Capture the cell that displays the provided text and extract its (X, Y) central coordinate. 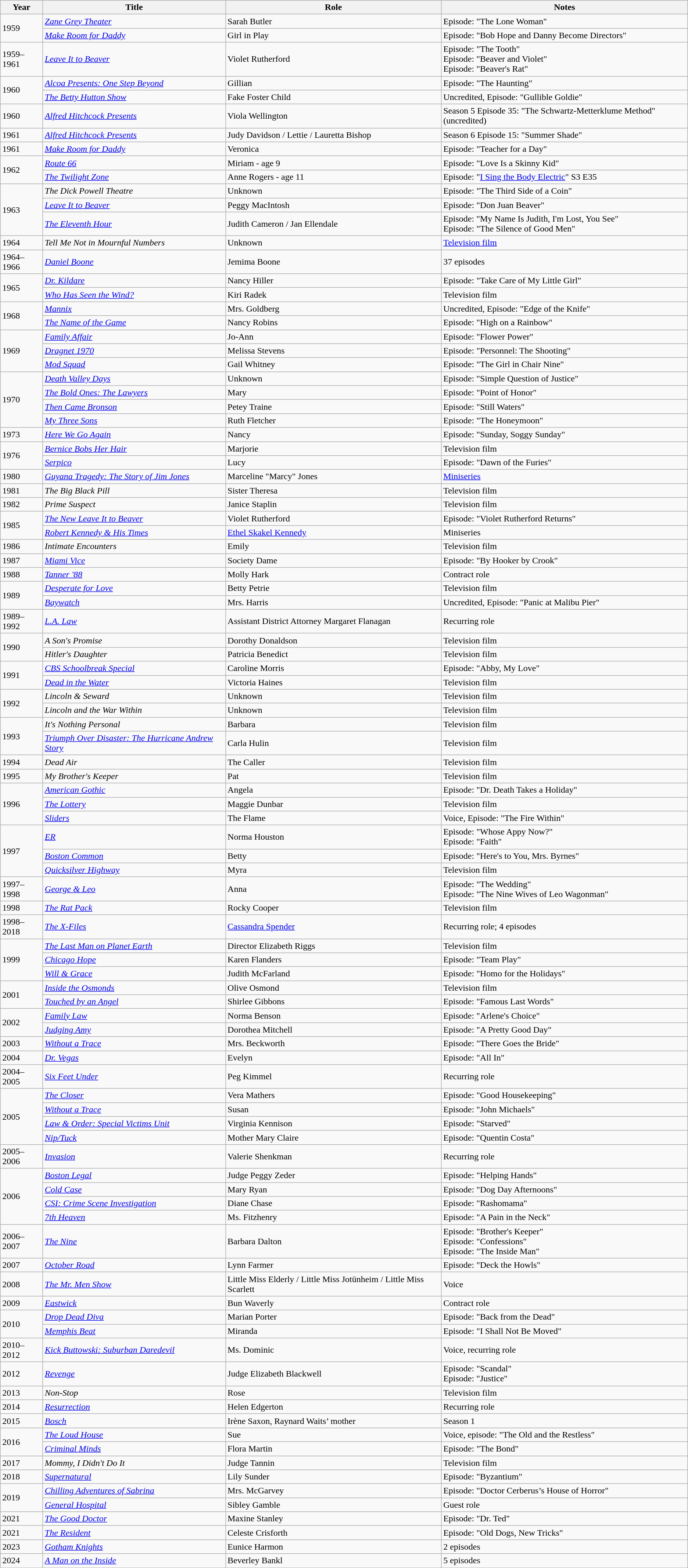
Episode: "Arlene's Choice" (565, 1016)
Caroline Morris (334, 668)
1963 (22, 209)
1985 (22, 525)
1968 (22, 316)
Miranda (334, 1331)
Episode: "A Pretty Good Day" (565, 1030)
Episode: "Dawn of the Furies" (565, 463)
Episode: "Old Dogs, New Tricks" (565, 1533)
1959 (22, 28)
Betty (334, 856)
Nip/Tuck (134, 1137)
Petey Traine (334, 406)
Barbara Dalton (334, 1241)
2006 (22, 1196)
Episode: "The Honeymoon" (565, 420)
ER (134, 837)
Episode: "Whose Appy Now?"Episode: "Faith" (565, 837)
Family Law (134, 1016)
1993 (22, 736)
Title (134, 7)
Episode: "All In" (565, 1058)
Patricia Benedict (334, 654)
Episode: "A Pain in the Neck" (565, 1217)
Episode: "My Name Is Judith, I'm Lost, You See"Episode: "The Silence of Good Men" (565, 224)
Bosch (134, 1421)
Sarah Butler (334, 21)
Season 6 Episode 15: "Summer Shade" (565, 135)
Valerie Shenkman (334, 1156)
Non-Stop (134, 1393)
Episode: "Doctor Cerberus’s House of Horror" (565, 1491)
Judith McFarland (334, 974)
Sibley Gamble (334, 1505)
2004–2005 (22, 1077)
The Rat Pack (134, 908)
Maxine Stanley (334, 1519)
Emily (334, 546)
Bernice Bobs Her Hair (134, 449)
1959–1961 (22, 59)
Season 5 Episode 35: "The Schwartz-Metterklume Method" (uncredited) (565, 116)
Episode: "Flower Power" (565, 337)
Barbara (334, 724)
1989 (22, 595)
My Three Sons (134, 420)
Kiri Radek (334, 295)
Episode: "Teacher for a Day" (565, 149)
1964 (22, 243)
Touched by an Angel (134, 1002)
CBS Schoolbreak Special (134, 668)
Norma Benson (334, 1016)
Role (334, 7)
Gail Whitney (334, 365)
1988 (22, 574)
Vera Mathers (334, 1095)
Episode: "Simple Question of Justice" (565, 378)
Mrs. Harris (334, 602)
Judge Peggy Zeder (334, 1175)
Voice, Episode: "The Fire Within" (565, 818)
Janice Staplin (334, 505)
Episode: "The Girl in Chair Nine" (565, 365)
Episode: "I Shall Not Be Moved" (565, 1331)
Episode: "Rashomama" (565, 1203)
Molly Hark (334, 574)
1989–1992 (22, 621)
Bun Waverly (334, 1303)
Victoria Haines (334, 682)
Helen Edgerton (334, 1407)
Betty Petrie (334, 588)
The Closer (134, 1095)
Episode: "The Lone Woman" (565, 21)
Sue (334, 1435)
1998 (22, 908)
Baywatch (134, 602)
Dr. Kildare (134, 281)
Eastwick (134, 1303)
Episode: "Quentin Costa" (565, 1137)
1980 (22, 477)
1962 (22, 170)
Episode: "I Sing the Body Electric" S3 E35 (565, 177)
2010 (22, 1324)
Diane Chase (334, 1203)
5 episodes (565, 1561)
Nancy Hiller (334, 281)
Episode: "Love Is a Skinny Kid" (565, 163)
2015 (22, 1421)
Anna (334, 889)
1995 (22, 776)
Sister Theresa (334, 491)
1970 (22, 399)
The Eleventh Hour (134, 224)
Dragnet 1970 (134, 351)
Angela (334, 790)
Anne Rogers - age 11 (334, 177)
Melissa Stevens (334, 351)
Celeste Crisforth (334, 1533)
Mary Ryan (334, 1190)
The Dick Powell Theatre (134, 191)
1990 (22, 647)
Boston Common (134, 856)
1964–1966 (22, 262)
Jemima Boone (334, 262)
1981 (22, 491)
Uncredited, Episode: "Gullible Goldie" (565, 97)
2002 (22, 1023)
1982 (22, 505)
Drop Dead Diva (134, 1317)
Little Miss Elderly / Little Miss Jotünheim / Little Miss Scarlett (334, 1284)
2018 (22, 1477)
2003 (22, 1044)
Episode: "The Haunting" (565, 83)
The Flame (334, 818)
Carla Hulin (334, 743)
Mrs. Goldberg (334, 309)
Dead in the Water (134, 682)
The Good Doctor (134, 1519)
Episode: "There Goes the Bride" (565, 1044)
Fake Foster Child (334, 97)
Notes (565, 7)
Kick Buttowski: Suburban Daredevil (134, 1350)
The Betty Hutton Show (134, 97)
Norma Houston (334, 837)
Ms. Dominic (334, 1350)
Episode: "Brother's Keeper" Episode: "Confessions"Episode: "The Inside Man" (565, 1241)
Ms. Fitzhenry (334, 1217)
Voice (565, 1284)
The Caller (334, 762)
1987 (22, 560)
1969 (22, 351)
Judy Davidson / Lettie / Lauretta Bishop (334, 135)
The Loud House (134, 1435)
2012 (22, 1374)
Episode: "The Wedding"Episode: "The Nine Wives of Leo Wagonman" (565, 889)
Episode: "The Tooth"Episode: "Beaver and Violet" Episode: "Beaver's Rat" (565, 59)
Death Valley Days (134, 378)
1997 (22, 851)
Episode: "John Michaels" (565, 1109)
Episode: "Point of Honor" (565, 392)
Episode: "High on a Rainbow" (565, 323)
1965 (22, 288)
Law & Order: Special Victims Unit (134, 1123)
The Last Man on Planet Earth (134, 946)
The Big Black Pill (134, 491)
Episode: "Take Care of My Little Girl" (565, 281)
1973 (22, 434)
Who Has Seen the Wind? (134, 295)
Episode: "Dr. Death Takes a Holiday" (565, 790)
Lynn Farmer (334, 1265)
Lily Sunder (334, 1477)
Evelyn (334, 1058)
Desperate for Love (134, 588)
It's Nothing Personal (134, 724)
The Resident (134, 1533)
Irène Saxon, Raynard Waits’ mother (334, 1421)
2023 (22, 1547)
Chilling Adventures of Sabrina (134, 1491)
Invasion (134, 1156)
Uncredited, Episode: "Panic at Malibu Pier" (565, 602)
Year (22, 7)
Miriam - age 9 (334, 163)
1994 (22, 762)
Then Came Bronson (134, 406)
1976 (22, 456)
George & Leo (134, 889)
Pat (334, 776)
Will & Grace (134, 974)
CSI: Crime Scene Investigation (134, 1203)
Episode: "Here's to You, Mrs. Byrnes" (565, 856)
Director Elizabeth Riggs (334, 946)
Episode: "Good Housekeeping" (565, 1095)
Intimate Encounters (134, 546)
A Man on the Inside (134, 1561)
Peg Kimmel (334, 1077)
Season 1 (565, 1421)
1998–2018 (22, 927)
Episode: "Still Waters" (565, 406)
Mary (334, 392)
Maggie Dunbar (334, 804)
Uncredited, Episode: "Edge of the Knife" (565, 309)
Peggy MacIntosh (334, 205)
1986 (22, 546)
Criminal Minds (134, 1449)
Here We Go Again (134, 434)
Episode: "The Third Side of a Coin" (565, 191)
Lincoln and the War Within (134, 710)
Dr. Vegas (134, 1058)
Shirlee Gibbons (334, 1002)
The Nine (134, 1241)
Episode: "Famous Last Words" (565, 1002)
Episode: "Dog Day Afternoons" (565, 1190)
American Gothic (134, 790)
Memphis Beat (134, 1331)
Cold Case (134, 1190)
Episode: "Byzantium" (565, 1477)
Judge Tannin (334, 1463)
Susan (334, 1109)
Girl in Play (334, 35)
Episode: "Don Juan Beaver" (565, 205)
Resurrection (134, 1407)
Marian Porter (334, 1317)
Mother Mary Claire (334, 1137)
2013 (22, 1393)
The Mr. Men Show (134, 1284)
October Road (134, 1265)
Episode: "The Bond" (565, 1449)
L.A. Law (134, 621)
Episode: "Personnel: The Shooting" (565, 351)
Mannix (134, 309)
Voice, recurring role (565, 1350)
Veronica (334, 149)
Guest role (565, 1505)
Triumph Over Disaster: The Hurricane Andrew Story (134, 743)
Nancy Robins (334, 323)
Episode: "Back from the Dead" (565, 1317)
Karen Flanders (334, 960)
Route 66 (134, 163)
Cassandra Spender (334, 927)
Episode: "Abby, My Love" (565, 668)
Hitler's Daughter (134, 654)
Flora Martin (334, 1449)
Zane Grey Theater (134, 21)
Episode: "Sunday, Soggy Sunday" (565, 434)
Episode: "Starved" (565, 1123)
Robert Kennedy & His Times (134, 532)
Olive Osmond (334, 988)
Ruth Fletcher (334, 420)
Ethel Skakel Kennedy (334, 532)
Family Affair (134, 337)
Episode: "Dr. Ted" (565, 1519)
Gillian (334, 83)
2016 (22, 1442)
Marceline "Marcy" Jones (334, 477)
2007 (22, 1265)
Judge Elizabeth Blackwell (334, 1374)
Miami Vice (134, 560)
Episode: "Scandal"Episode: "Justice" (565, 1374)
Beverley Bankl (334, 1561)
The Twilight Zone (134, 177)
Episode: "Deck the Howls" (565, 1265)
Mommy, I Didn't Do It (134, 1463)
Guyana Tragedy: The Story of Jim Jones (134, 477)
Serpico (134, 463)
Jo-Ann (334, 337)
Mrs. McGarvey (334, 1491)
Assistant District Attorney Margaret Flanagan (334, 621)
2008 (22, 1284)
Rocky Cooper (334, 908)
Lincoln & Seward (134, 696)
1996 (22, 804)
2006–2007 (22, 1241)
Tanner '88 (134, 574)
The Bold Ones: The Lawyers (134, 392)
Eunice Harmon (334, 1547)
The X-Files (134, 927)
Judging Amy (134, 1030)
2005–2006 (22, 1156)
2017 (22, 1463)
Judith Cameron / Jan Ellendale (334, 224)
My Brother's Keeper (134, 776)
2024 (22, 1561)
2009 (22, 1303)
The Lottery (134, 804)
Episode: "Helping Hands" (565, 1175)
Recurring role; 4 episodes (565, 927)
2004 (22, 1058)
Myra (334, 870)
General Hospital (134, 1505)
Daniel Boone (134, 262)
2 episodes (565, 1547)
Rose (334, 1393)
Episode: "Violet Rutherford Returns" (565, 519)
A Son's Promise (134, 640)
Voice, episode: "The Old and the Restless" (565, 1435)
Mrs. Beckworth (334, 1044)
2001 (22, 995)
Six Feet Under (134, 1077)
Episode: "Team Play" (565, 960)
The Name of the Game (134, 323)
Mod Squad (134, 365)
Society Dame (334, 560)
Inside the Osmonds (134, 988)
Chicago Hope (134, 960)
Nancy (334, 434)
7th Heaven (134, 1217)
Revenge (134, 1374)
Dorothea Mitchell (334, 1030)
Dead Air (134, 762)
1992 (22, 703)
Supernatural (134, 1477)
Virginia Kennison (334, 1123)
Lucy (334, 463)
Episode: "Bob Hope and Danny Become Directors" (565, 35)
Boston Legal (134, 1175)
1999 (22, 959)
2005 (22, 1116)
37 episodes (565, 262)
Prime Suspect (134, 505)
Dorothy Donaldson (334, 640)
2019 (22, 1498)
Sliders (134, 818)
Viola Wellington (334, 116)
2010–2012 (22, 1350)
Marjorie (334, 449)
Episode: "By Hooker by Crook" (565, 560)
2014 (22, 1407)
The New Leave It to Beaver (134, 519)
Episode: "Homo for the Holidays" (565, 974)
1997–1998 (22, 889)
Gotham Knights (134, 1547)
Alcoa Presents: One Step Beyond (134, 83)
Tell Me Not in Mournful Numbers (134, 243)
1991 (22, 675)
Quicksilver Highway (134, 870)
